Scan for the cell matching the given text and deliver its (X, Y) coordinate at center. 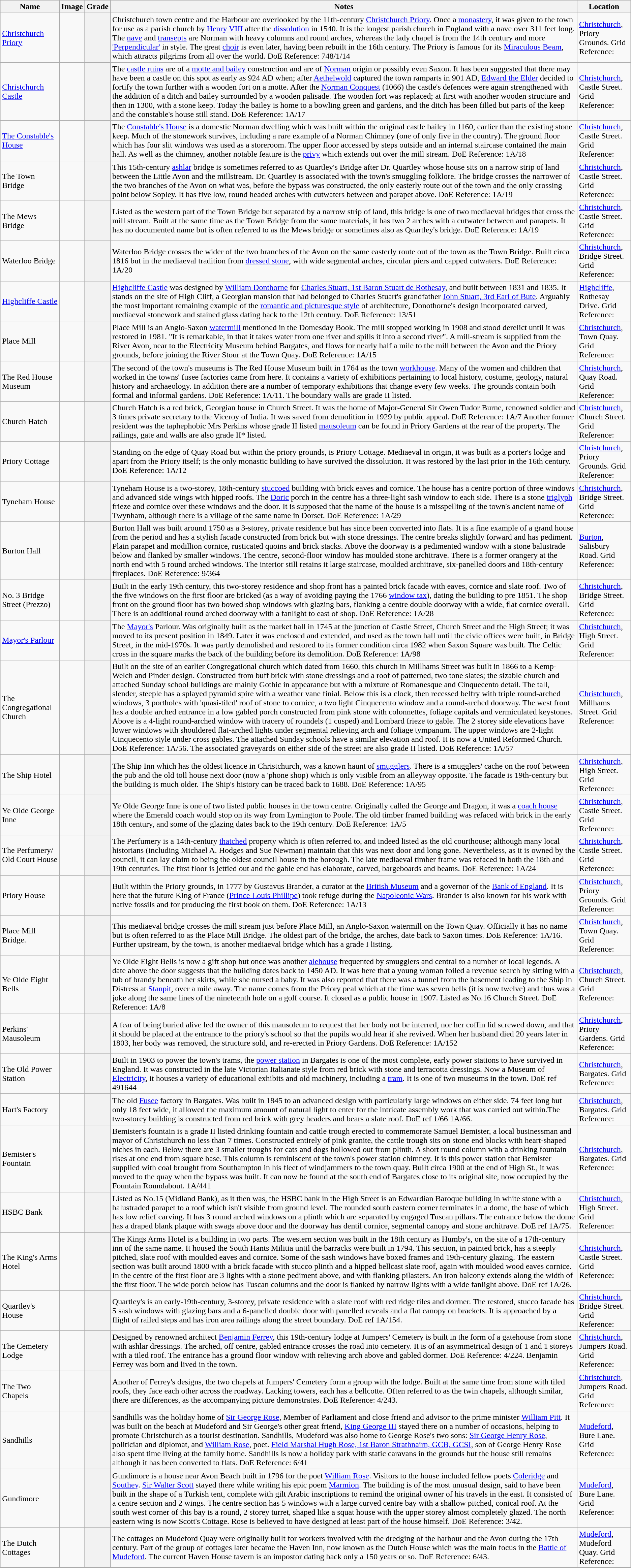
The Mews Bridge (30, 221)
Priory House (30, 895)
Burton,Salisbury Road. Grid Reference: (604, 551)
Grade (97, 7)
Notes (344, 7)
Quartley's House (30, 1311)
Christchurch,Millhams Street. Grid Reference: (604, 707)
Location (604, 7)
The Town Bridge (30, 181)
The Red House Museum (30, 381)
The Two Chapels (30, 1391)
The Ship Hotel (30, 775)
Name (30, 7)
The Congregational Church (30, 707)
No. 3 Bridge Street (Prezzo) (30, 600)
The Perfumery/ Old Court House (30, 855)
Christchurch,Priory Gardens. Grid Reference: (604, 1033)
Mudeford,Mudeford Quay. Grid Reference: (604, 1547)
Christchurch,Quay Road. Grid Reference: (604, 381)
The Constable's House (30, 141)
Perkins' Mausoleum (30, 1033)
Ye Olde George Inne (30, 815)
Priory Cottage (30, 461)
Burton Hall (30, 551)
Bemister's Fountain (30, 1158)
Highcliffe,Rothesay Drive. Grid Reference: (604, 301)
Place Mill (30, 341)
The King's Arms Hotel (30, 1261)
Sandhills (30, 1440)
Mayor's Parlour (30, 640)
The Cemetery Lodge (30, 1351)
Tyneham House (30, 502)
Place Mill Bridge. (30, 935)
Waterloo Bridge (30, 261)
Image (72, 7)
Hart's Factory (30, 1109)
Christchurch Priory (30, 38)
Highcliffe Castle (30, 301)
Ye Olde Eight Bells (30, 984)
Christchurch Castle (30, 92)
Church Hatch (30, 421)
Gundimore (30, 1498)
HSBC Bank (30, 1212)
The Old Power Station (30, 1074)
The Dutch Cottages (30, 1547)
